Locate the cell with the specified text and output its (x, y) center coordinate. 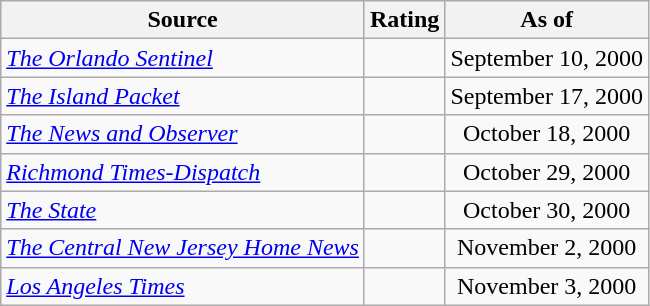
September 17, 2000 (547, 96)
As of (547, 20)
Los Angeles Times (183, 286)
October 29, 2000 (547, 172)
The Orlando Sentinel (183, 58)
October 30, 2000 (547, 210)
The News and Observer (183, 134)
The Island Packet (183, 96)
Source (183, 20)
Rating (404, 20)
September 10, 2000 (547, 58)
Richmond Times-Dispatch (183, 172)
The State (183, 210)
The Central New Jersey Home News (183, 248)
November 3, 2000 (547, 286)
October 18, 2000 (547, 134)
November 2, 2000 (547, 248)
